Provide the (x, y) coordinate of the cell's center where the given text is located.  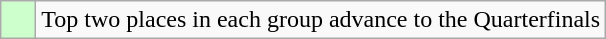
Top two places in each group advance to the Quarterfinals (321, 20)
